Return (x, y) of the center of cell containing provided text 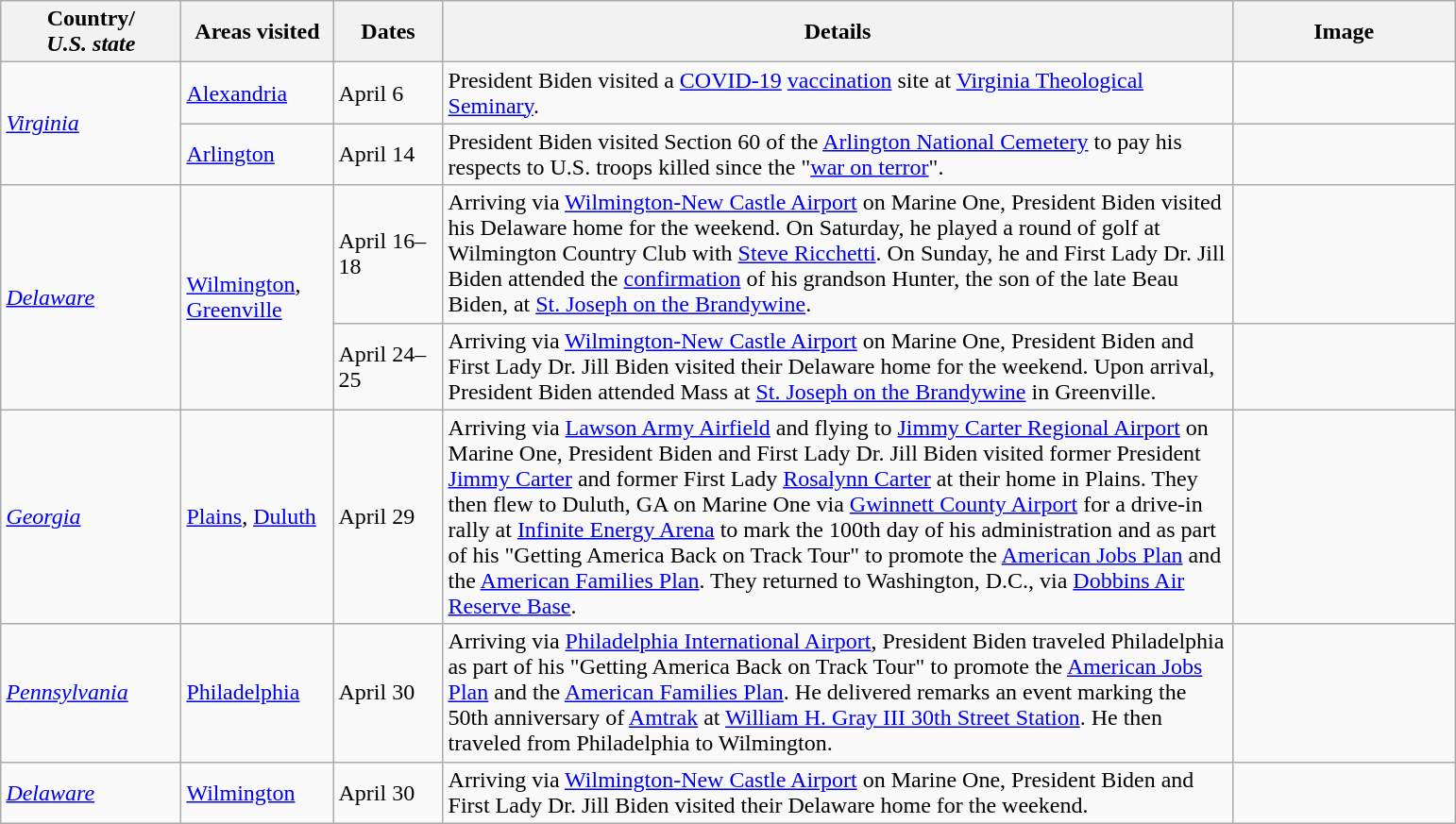
Georgia (91, 517)
President Biden visited a COVID-19 vaccination site at Virginia Theological Seminary. (838, 92)
Image (1344, 32)
Details (838, 32)
Areas visited (257, 32)
April 29 (388, 517)
Arlington (257, 155)
Arriving via Wilmington-New Castle Airport on Marine One, President Biden and First Lady Dr. Jill Biden visited their Delaware home for the weekend. (838, 793)
Dates (388, 32)
April 16–18 (388, 254)
April 24–25 (388, 366)
April 6 (388, 92)
Wilmington (257, 793)
Philadelphia (257, 693)
April 14 (388, 155)
Country/U.S. state (91, 32)
President Biden visited Section 60 of the Arlington National Cemetery to pay his respects to U.S. troops killed since the "war on terror". (838, 155)
Wilmington, Greenville (257, 297)
Pennsylvania (91, 693)
Alexandria (257, 92)
Plains, Duluth (257, 517)
Virginia (91, 124)
